Determine the [X, Y] coordinate at the center of the cell enclosing the given text.  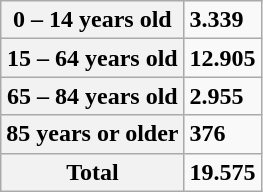
15 – 64 years old [92, 58]
3.339 [222, 20]
376 [222, 134]
85 years or older [92, 134]
65 – 84 years old [92, 96]
2.955 [222, 96]
12.905 [222, 58]
0 – 14 years old [92, 20]
19.575 [222, 172]
Total [92, 172]
